Capture the cell that displays the provided text and extract its [X, Y] central coordinate. 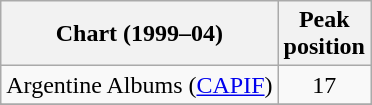
Peakposition [324, 34]
17 [324, 85]
Argentine Albums (CAPIF) [140, 85]
Chart (1999–04) [140, 34]
